Search for the cell housing the specified text and yield its [x, y] center coordinate. 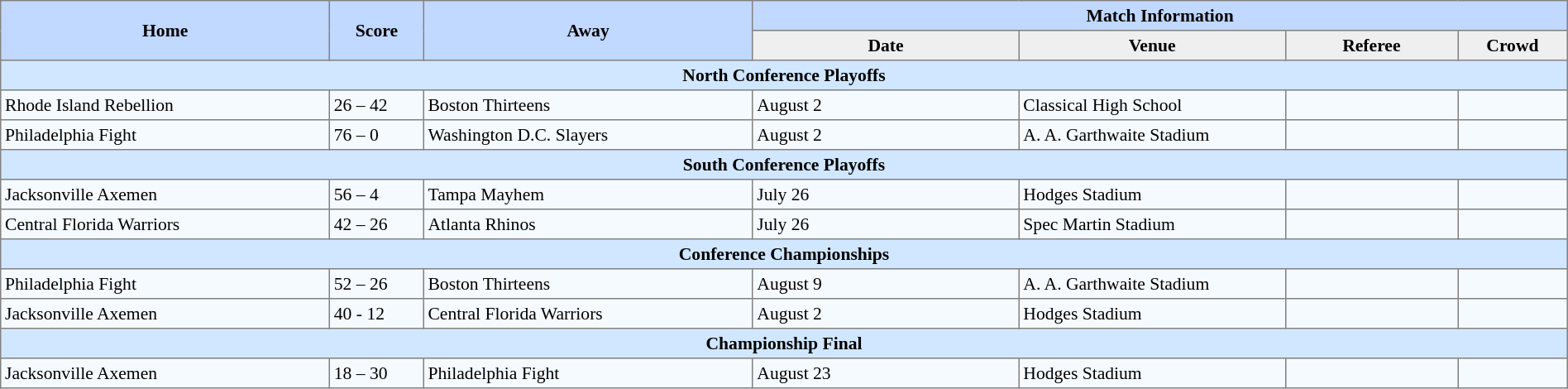
Away [588, 31]
Date [886, 46]
Conference Championships [784, 254]
Atlanta Rhinos [588, 224]
42 – 26 [377, 224]
40 - 12 [377, 314]
North Conference Playoffs [784, 75]
26 – 42 [377, 105]
Rhode Island Rebellion [165, 105]
Classical High School [1152, 105]
52 – 26 [377, 284]
Tampa Mayhem [588, 194]
56 – 4 [377, 194]
Crowd [1513, 46]
Referee [1371, 46]
18 – 30 [377, 373]
Match Information [1159, 16]
South Conference Playoffs [784, 165]
Washington D.C. Slayers [588, 135]
Championship Final [784, 343]
August 23 [886, 373]
Home [165, 31]
August 9 [886, 284]
76 – 0 [377, 135]
Spec Martin Stadium [1152, 224]
Score [377, 31]
Venue [1152, 46]
